Return the [x, y] coordinate for the center point of the cell that contains the specified text.  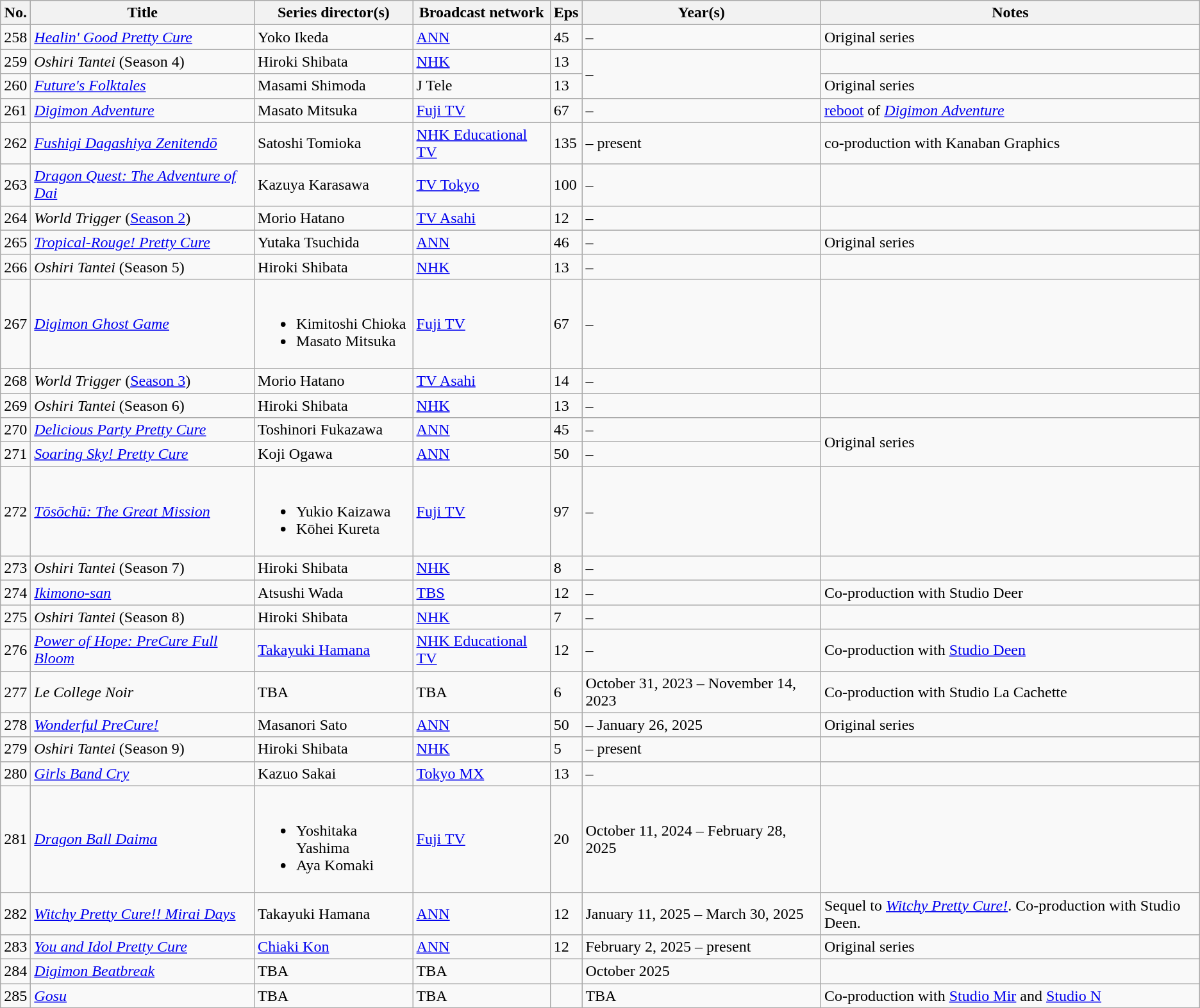
TV Tokyo [481, 185]
Masanori Sato [333, 725]
Soaring Sky! Pretty Cure [142, 454]
Yoko Ikeda [333, 37]
Co-production with Studio Deer [1010, 593]
Tōsōchū: The Great Mission [142, 511]
5 [566, 749]
263 [15, 185]
Gosu [142, 995]
268 [15, 381]
Kimitoshi ChiokaMasato Mitsuka [333, 324]
– January 26, 2025 [701, 725]
277 [15, 692]
Year(s) [701, 13]
Chiaki Kon [333, 946]
282 [15, 914]
7 [566, 617]
266 [15, 267]
January 11, 2025 – March 30, 2025 [701, 914]
Co-production with Studio La Cachette [1010, 692]
Oshiri Tantei (Season 5) [142, 267]
259 [15, 62]
Notes [1010, 13]
100 [566, 185]
272 [15, 511]
46 [566, 242]
273 [15, 568]
February 2, 2025 – present [701, 946]
275 [15, 617]
Sequel to Witchy Pretty Cure!. Co-production with Studio Deen. [1010, 914]
Delicious Party Pretty Cure [142, 430]
Toshinori Fukazawa [333, 430]
Oshiri Tantei (Season 4) [142, 62]
Atsushi Wada [333, 593]
World Trigger (Season 3) [142, 381]
281 [15, 839]
Eps [566, 13]
co-production with Kanaban Graphics [1010, 144]
Dragon Quest: The Adventure of Dai [142, 185]
264 [15, 218]
260 [15, 86]
Power of Hope: PreCure Full Bloom [142, 650]
Fushigi Dagashiya Zenitendō [142, 144]
Digimon Ghost Game [142, 324]
Oshiri Tantei (Season 7) [142, 568]
20 [566, 839]
Digimon Adventure [142, 110]
Le College Noir [142, 692]
Yutaka Tsuchida [333, 242]
135 [566, 144]
reboot of Digimon Adventure [1010, 110]
Dragon Ball Daima [142, 839]
Yoshitaka YashimaAya Komaki [333, 839]
Ikimono-san [142, 593]
6 [566, 692]
Future's Folktales [142, 86]
258 [15, 37]
97 [566, 511]
Wonderful PreCure! [142, 725]
October 11, 2024 – February 28, 2025 [701, 839]
Series director(s) [333, 13]
276 [15, 650]
271 [15, 454]
267 [15, 324]
265 [15, 242]
Digimon Beatbreak [142, 971]
Masato Mitsuka [333, 110]
262 [15, 144]
279 [15, 749]
280 [15, 773]
284 [15, 971]
261 [15, 110]
274 [15, 593]
283 [15, 946]
Co-production with Studio Deen [1010, 650]
Oshiri Tantei (Season 9) [142, 749]
Oshiri Tantei (Season 8) [142, 617]
Tokyo MX [481, 773]
TBS [481, 593]
Broadcast network [481, 13]
Yukio KaizawaKōhei Kureta [333, 511]
October 2025 [701, 971]
Co-production with Studio Mir and Studio N [1010, 995]
Tropical-Rouge! Pretty Cure [142, 242]
285 [15, 995]
Kazuo Sakai [333, 773]
Witchy Pretty Cure!! Mirai Days [142, 914]
Kazuya Karasawa [333, 185]
Title [142, 13]
Masami Shimoda [333, 86]
278 [15, 725]
269 [15, 406]
You and Idol Pretty Cure [142, 946]
World Trigger (Season 2) [142, 218]
No. [15, 13]
Healin' Good Pretty Cure [142, 37]
14 [566, 381]
270 [15, 430]
J Tele [481, 86]
Koji Ogawa [333, 454]
Satoshi Tomioka [333, 144]
October 31, 2023 – November 14, 2023 [701, 692]
Oshiri Tantei (Season 6) [142, 406]
8 [566, 568]
Girls Band Cry [142, 773]
